Identify which cell holds the provided text, then report its [X, Y] central coordinate. 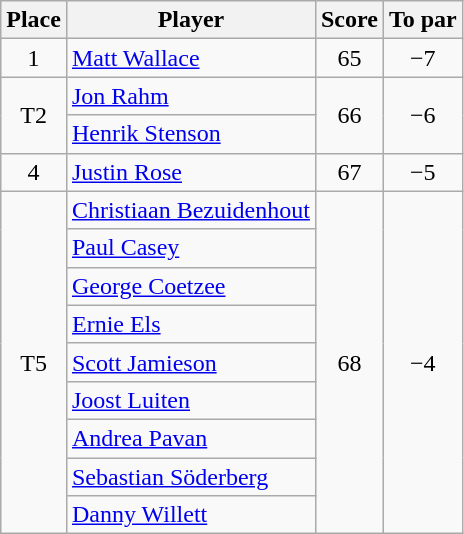
−6 [422, 115]
67 [349, 172]
Henrik Stenson [190, 134]
Place [34, 20]
Danny Willett [190, 515]
−4 [422, 362]
T2 [34, 115]
George Coetzee [190, 286]
Jon Rahm [190, 96]
1 [34, 58]
Justin Rose [190, 172]
68 [349, 362]
Ernie Els [190, 324]
−7 [422, 58]
Score [349, 20]
Andrea Pavan [190, 438]
Christiaan Bezuidenhout [190, 210]
Matt Wallace [190, 58]
Joost Luiten [190, 400]
4 [34, 172]
Player [190, 20]
66 [349, 115]
To par [422, 20]
Scott Jamieson [190, 362]
Sebastian Söderberg [190, 477]
T5 [34, 362]
−5 [422, 172]
Paul Casey [190, 248]
65 [349, 58]
